Extract the [X, Y] coordinate from the center of the cell holding the provided text.  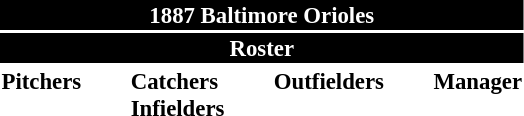
1887 Baltimore Orioles [262, 15]
Roster [262, 48]
